Output the [X, Y] coordinate of the center of the cell containing the given text.  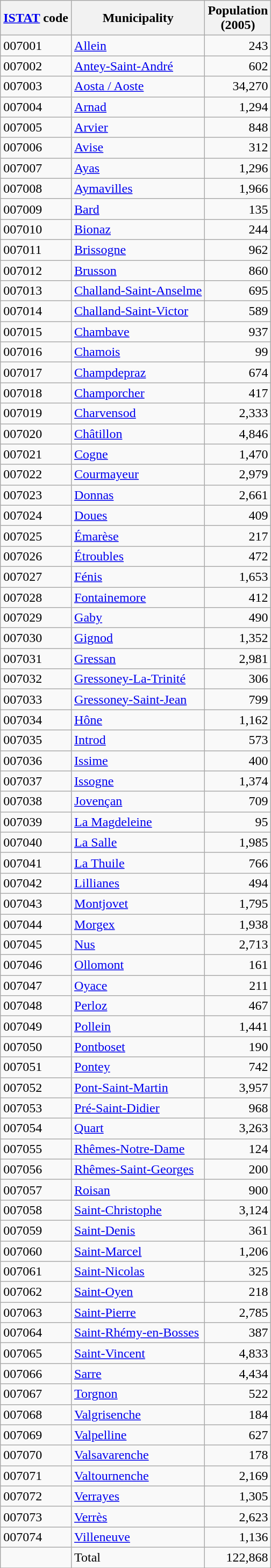
Sarre [138, 1374]
409 [238, 515]
Saint-Oyen [138, 1292]
007040 [36, 842]
937 [238, 332]
Cogne [138, 454]
1,653 [238, 577]
1,296 [238, 168]
Fontainemore [138, 597]
211 [238, 986]
007057 [36, 1190]
1,294 [238, 107]
467 [238, 1006]
Donnas [138, 495]
Verrayes [138, 1496]
1,305 [238, 1496]
627 [238, 1435]
400 [238, 761]
Perloz [138, 1006]
007028 [36, 597]
Rhêmes-Notre-Dame [138, 1149]
007002 [36, 66]
Pollein [138, 1026]
Issime [138, 761]
Total [138, 1557]
2,169 [238, 1476]
007070 [36, 1455]
218 [238, 1292]
Saint-Marcel [138, 1251]
Saint-Vincent [138, 1353]
2,981 [238, 659]
007052 [36, 1088]
007037 [36, 781]
007064 [36, 1333]
007050 [36, 1047]
Charvensod [138, 413]
007053 [36, 1108]
007069 [36, 1435]
007058 [36, 1210]
Chambave [138, 332]
3,263 [238, 1128]
1,441 [238, 1026]
007018 [36, 393]
Gaby [138, 618]
007020 [36, 434]
007034 [36, 720]
417 [238, 393]
968 [238, 1108]
007074 [36, 1537]
Gressan [138, 659]
Challand-Saint-Victor [138, 311]
Introd [138, 740]
1,938 [238, 924]
695 [238, 291]
Brissogne [138, 250]
848 [238, 127]
Population (2005) [238, 18]
007043 [36, 903]
007065 [36, 1353]
007041 [36, 863]
325 [238, 1272]
2,333 [238, 413]
217 [238, 536]
007025 [36, 536]
007036 [36, 761]
2,713 [238, 945]
007039 [36, 822]
1,795 [238, 903]
007008 [36, 188]
361 [238, 1230]
007027 [36, 577]
007061 [36, 1272]
1,206 [238, 1251]
Morgex [138, 924]
007004 [36, 107]
2,979 [238, 475]
007044 [36, 924]
Pontey [138, 1067]
709 [238, 801]
412 [238, 597]
Saint-Nicolas [138, 1272]
312 [238, 148]
522 [238, 1394]
Montjovet [138, 903]
007010 [36, 229]
184 [238, 1414]
Lillianes [138, 883]
Rhêmes-Saint-Georges [138, 1169]
Courmayeur [138, 475]
Émarèse [138, 536]
Aymavilles [138, 188]
Verrès [138, 1516]
Aosta / Aoste [138, 86]
007032 [36, 679]
1,374 [238, 781]
007031 [36, 659]
243 [238, 46]
122,868 [238, 1557]
Saint-Denis [138, 1230]
766 [238, 863]
ISTAT code [36, 18]
Arvier [138, 127]
007026 [36, 556]
4,846 [238, 434]
Hône [138, 720]
99 [238, 352]
Oyace [138, 986]
124 [238, 1149]
1,352 [238, 638]
589 [238, 311]
Pontboset [138, 1047]
900 [238, 1190]
Valtournenche [138, 1476]
007068 [36, 1414]
La Magdeleine [138, 822]
1,966 [238, 188]
494 [238, 883]
190 [238, 1047]
Saint-Pierre [138, 1312]
Fénis [138, 577]
Châtillon [138, 434]
Gignod [138, 638]
Ayas [138, 168]
007005 [36, 127]
007072 [36, 1496]
007023 [36, 495]
490 [238, 618]
Villeneuve [138, 1537]
007035 [36, 740]
007011 [36, 250]
Bionaz [138, 229]
007030 [36, 638]
La Thuile [138, 863]
007059 [36, 1230]
602 [238, 66]
742 [238, 1067]
1,470 [238, 454]
244 [238, 229]
573 [238, 740]
Champorcher [138, 393]
Jovençan [138, 801]
007033 [36, 699]
95 [238, 822]
2,661 [238, 495]
962 [238, 250]
007029 [36, 618]
Issogne [138, 781]
007049 [36, 1026]
1,136 [238, 1537]
La Salle [138, 842]
007071 [36, 1476]
007021 [36, 454]
007012 [36, 270]
Brusson [138, 270]
1,162 [238, 720]
007019 [36, 413]
007014 [36, 311]
Valgrisenche [138, 1414]
3,957 [238, 1088]
Valpelline [138, 1435]
135 [238, 209]
Saint-Rhémy-en-Bosses [138, 1333]
Saint-Christophe [138, 1210]
007015 [36, 332]
007066 [36, 1374]
Bard [138, 209]
200 [238, 1169]
1,985 [238, 842]
Pont-Saint-Martin [138, 1088]
2,623 [238, 1516]
007003 [36, 86]
34,270 [238, 86]
Pré-Saint-Didier [138, 1108]
007060 [36, 1251]
Avise [138, 148]
Gressoney-La-Trinité [138, 679]
860 [238, 270]
007055 [36, 1149]
007067 [36, 1394]
2,785 [238, 1312]
007038 [36, 801]
472 [238, 556]
007054 [36, 1128]
007063 [36, 1312]
Étroubles [138, 556]
Nus [138, 945]
Valsavarenche [138, 1455]
Antey-Saint-André [138, 66]
Municipality [138, 18]
306 [238, 679]
007013 [36, 291]
4,833 [238, 1353]
3,124 [238, 1210]
Ollomont [138, 965]
007047 [36, 986]
387 [238, 1333]
4,434 [238, 1374]
007051 [36, 1067]
Champdepraz [138, 373]
Doues [138, 515]
Roisan [138, 1190]
Challand-Saint-Anselme [138, 291]
007009 [36, 209]
007022 [36, 475]
007006 [36, 148]
Allein [138, 46]
007062 [36, 1292]
161 [238, 965]
007073 [36, 1516]
007048 [36, 1006]
007017 [36, 373]
Torgnon [138, 1394]
Quart [138, 1128]
Gressoney-Saint-Jean [138, 699]
178 [238, 1455]
007046 [36, 965]
007016 [36, 352]
007045 [36, 945]
Chamois [138, 352]
799 [238, 699]
007007 [36, 168]
Arnad [138, 107]
007001 [36, 46]
007024 [36, 515]
674 [238, 373]
007042 [36, 883]
007056 [36, 1169]
